Provide the (X, Y) coordinate of the cell's center where the given text is located.  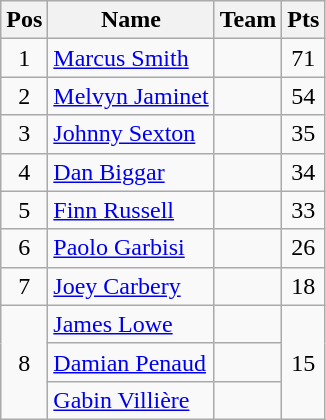
Finn Russell (131, 210)
Pos (24, 20)
6 (24, 248)
Paolo Garbisi (131, 248)
35 (304, 134)
Johnny Sexton (131, 134)
33 (304, 210)
3 (24, 134)
Joey Carbery (131, 286)
26 (304, 248)
2 (24, 96)
34 (304, 172)
Name (131, 20)
Melvyn Jaminet (131, 96)
1 (24, 58)
54 (304, 96)
Marcus Smith (131, 58)
7 (24, 286)
18 (304, 286)
Dan Biggar (131, 172)
Gabin Villière (131, 400)
Damian Penaud (131, 362)
Team (248, 20)
8 (24, 362)
15 (304, 362)
4 (24, 172)
5 (24, 210)
Pts (304, 20)
71 (304, 58)
James Lowe (131, 324)
